Capture the cell that displays the provided text and extract its [x, y] central coordinate. 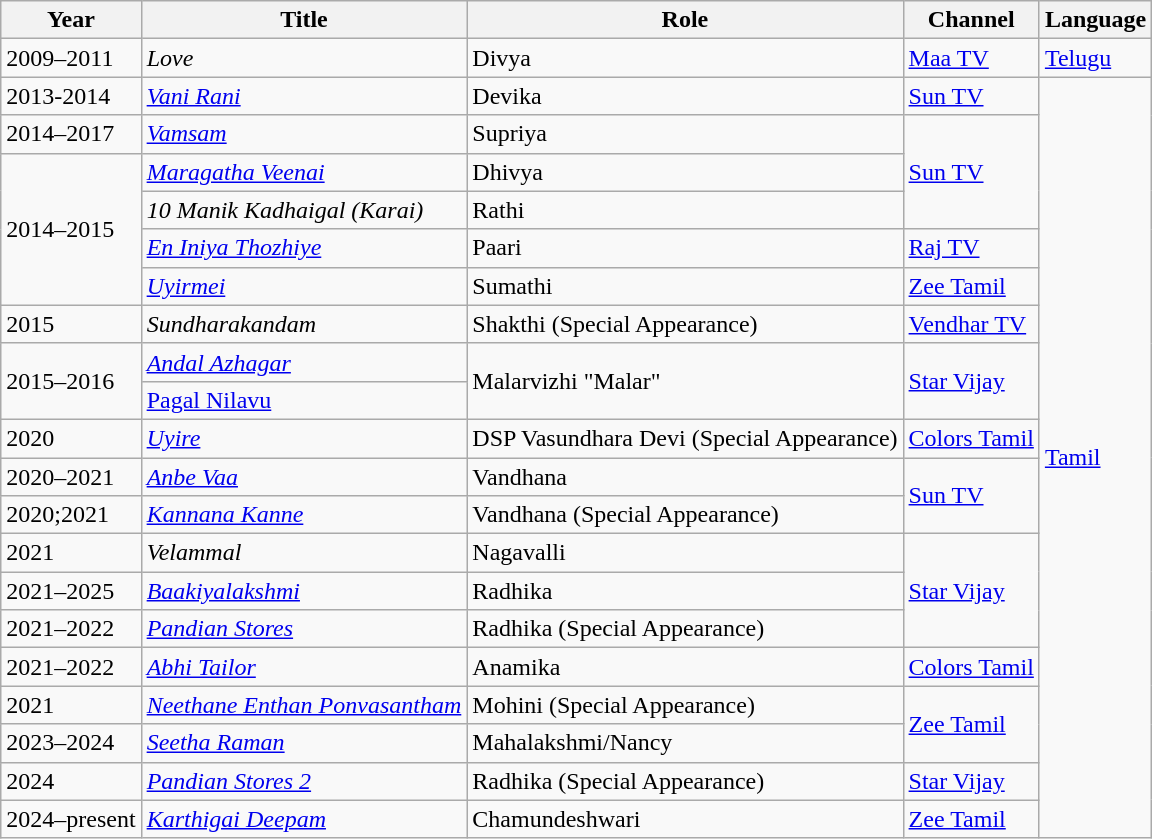
2015 [71, 324]
Language [1095, 20]
Vandhana [685, 477]
Nagavalli [685, 553]
Baakiyalakshmi [304, 591]
Vani Rani [304, 96]
Chamundeshwari [685, 819]
Paari [685, 248]
Supriya [685, 134]
2014–2015 [71, 229]
Sundharakandam [304, 324]
Raj TV [971, 248]
Malarvizhi "Malar" [685, 381]
Dhivya [685, 172]
Vandhana (Special Appearance) [685, 515]
Uyire [304, 438]
Abhi Tailor [304, 667]
Velammal [304, 553]
Divya [685, 58]
Pagal Nilavu [304, 400]
Channel [971, 20]
2014–2017 [71, 134]
2024–present [71, 819]
Year [71, 20]
Love [304, 58]
Maragatha Veenai [304, 172]
Anamika [685, 667]
Radhika [685, 591]
2023–2024 [71, 743]
2013-2014 [71, 96]
Mahalakshmi/Nancy [685, 743]
Vamsam [304, 134]
Telugu [1095, 58]
Role [685, 20]
10 Manik Kadhaigal (Karai) [304, 210]
2020 [71, 438]
Mohini (Special Appearance) [685, 705]
Tamil [1095, 458]
DSP Vasundhara Devi (Special Appearance) [685, 438]
2020–2021 [71, 477]
Uyirmei [304, 286]
Anbe Vaa [304, 477]
Pandian Stores 2 [304, 781]
Rathi [685, 210]
2009–2011 [71, 58]
Shakthi (Special Appearance) [685, 324]
Neethane Enthan Ponvasantham [304, 705]
Pandian Stores [304, 629]
Vendhar TV [971, 324]
Devika [685, 96]
En Iniya Thozhiye [304, 248]
Andal Azhagar [304, 362]
Sumathi [685, 286]
2015–2016 [71, 381]
Karthigai Deepam [304, 819]
2024 [71, 781]
Maa TV [971, 58]
2020;2021 [71, 515]
Kannana Kanne [304, 515]
Seetha Raman [304, 743]
2021–2025 [71, 591]
Title [304, 20]
